Identify which cell holds the provided text, then report its (x, y) central coordinate. 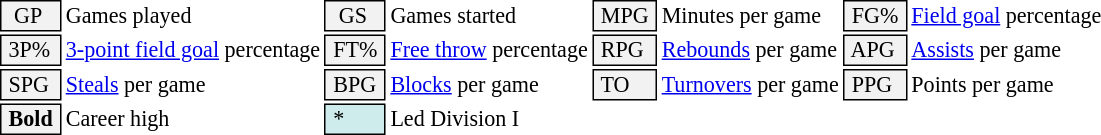
BPG (356, 85)
RPG (624, 50)
Turnovers per game (750, 85)
TO (624, 85)
Games played (192, 16)
MPG (624, 16)
Rebounds per game (750, 50)
PPG (875, 85)
3P% (30, 50)
Blocks per game (489, 85)
GS (356, 16)
Games started (489, 16)
3-point field goal percentage (192, 50)
APG (875, 50)
Minutes per game (750, 16)
Steals per game (192, 85)
SPG (30, 85)
Free throw percentage (489, 50)
FG% (875, 16)
FT% (356, 50)
GP (30, 16)
